Identify which cell holds the provided text, then report its (X, Y) central coordinate. 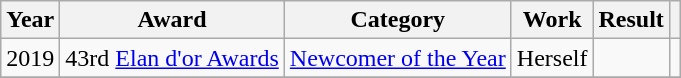
2019 (30, 58)
Herself (552, 58)
Year (30, 20)
Category (398, 20)
43rd Elan d'or Awards (172, 58)
Newcomer of the Year (398, 58)
Result (631, 20)
Award (172, 20)
Work (552, 20)
